Determine the [x, y] coordinate at the center of the cell enclosing the given text.  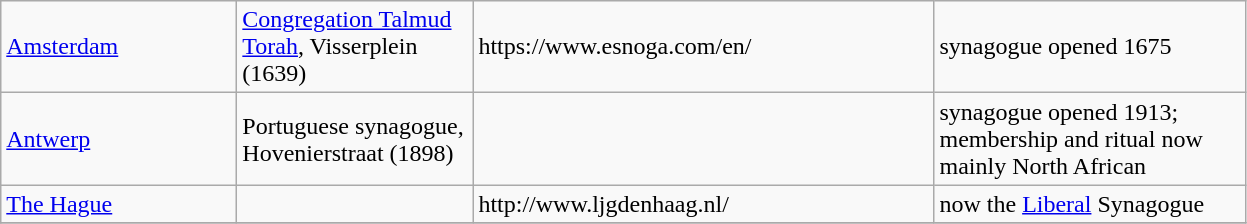
Antwerp [119, 139]
synagogue opened 1675 [1090, 47]
Portuguese synagogue, Hovenierstraat (1898) [355, 139]
Amsterdam [119, 47]
Congregation Talmud Torah, Visserplein (1639) [355, 47]
http://www.ljgdenhaag.nl/ [704, 204]
https://www.esnoga.com/en/ [704, 47]
synagogue opened 1913; membership and ritual now mainly North African [1090, 139]
now the Liberal Synagogue [1090, 204]
The Hague [119, 204]
